Pinpoint the cell where the given text exists, returning its [X, Y] midpoint coordinate. 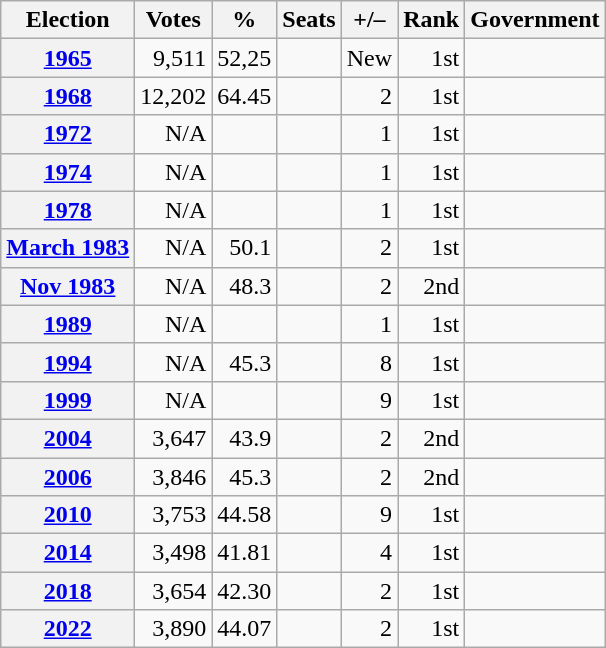
Seats [309, 20]
% [244, 20]
1968 [68, 96]
Rank [432, 20]
8 [369, 362]
9,511 [174, 58]
+/– [369, 20]
44.07 [244, 629]
1989 [68, 324]
2018 [68, 591]
March 1983 [68, 248]
52,25 [244, 58]
2004 [68, 438]
Government [535, 20]
New [369, 58]
12,202 [174, 96]
Election [68, 20]
64.45 [244, 96]
50.1 [244, 248]
3,753 [174, 515]
41.81 [244, 553]
3,890 [174, 629]
2006 [68, 477]
2022 [68, 629]
1972 [68, 134]
3,846 [174, 477]
3,654 [174, 591]
1965 [68, 58]
1999 [68, 400]
42.30 [244, 591]
48.3 [244, 286]
Votes [174, 20]
2010 [68, 515]
3,647 [174, 438]
43.9 [244, 438]
1994 [68, 362]
Nov 1983 [68, 286]
1978 [68, 210]
3,498 [174, 553]
44.58 [244, 515]
2014 [68, 553]
1974 [68, 172]
4 [369, 553]
